For the text-containing cell, return its midpoint in [X, Y] coordinate format. 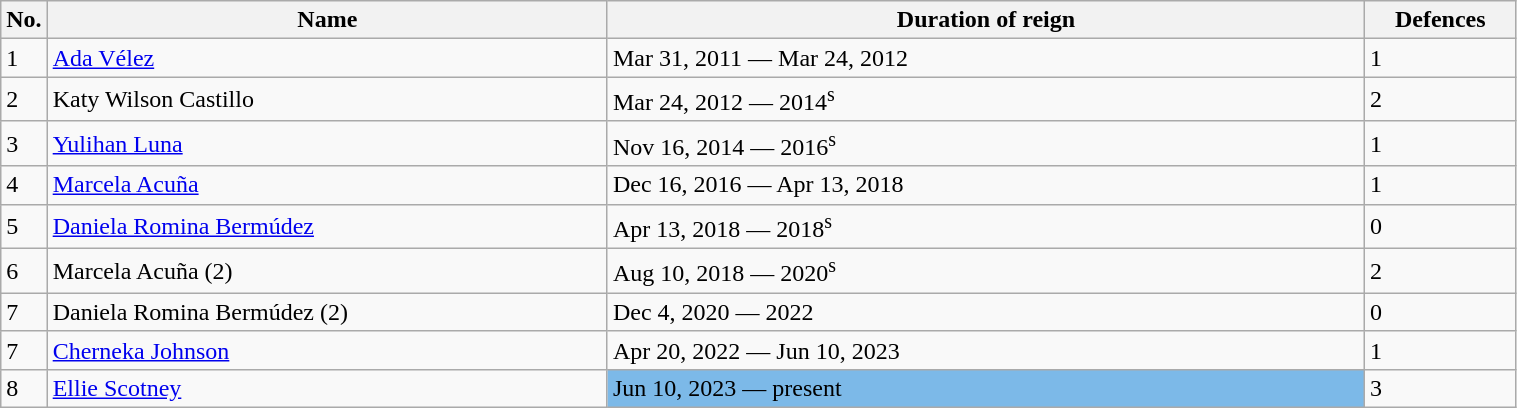
8 [24, 388]
Dec 16, 2016 — Apr 13, 2018 [986, 185]
Apr 20, 2022 — Jun 10, 2023 [986, 350]
5 [24, 226]
Ada Vélez [327, 58]
Mar 31, 2011 — Mar 24, 2012 [986, 58]
Daniela Romina Bermúdez [327, 226]
Marcela Acuña [327, 185]
Defences [1441, 20]
Marcela Acuña (2) [327, 272]
Yulihan Luna [327, 144]
Name [327, 20]
Dec 4, 2020 — 2022 [986, 312]
No. [24, 20]
Ellie Scotney [327, 388]
Nov 16, 2014 — 2016s [986, 144]
Jun 10, 2023 — present [986, 388]
Aug 10, 2018 — 2020s [986, 272]
Katy Wilson Castillo [327, 100]
Apr 13, 2018 — 2018s [986, 226]
Daniela Romina Bermúdez (2) [327, 312]
4 [24, 185]
Mar 24, 2012 — 2014s [986, 100]
6 [24, 272]
Cherneka Johnson [327, 350]
Duration of reign [986, 20]
